Identify which cell holds the provided text, then report its (x, y) central coordinate. 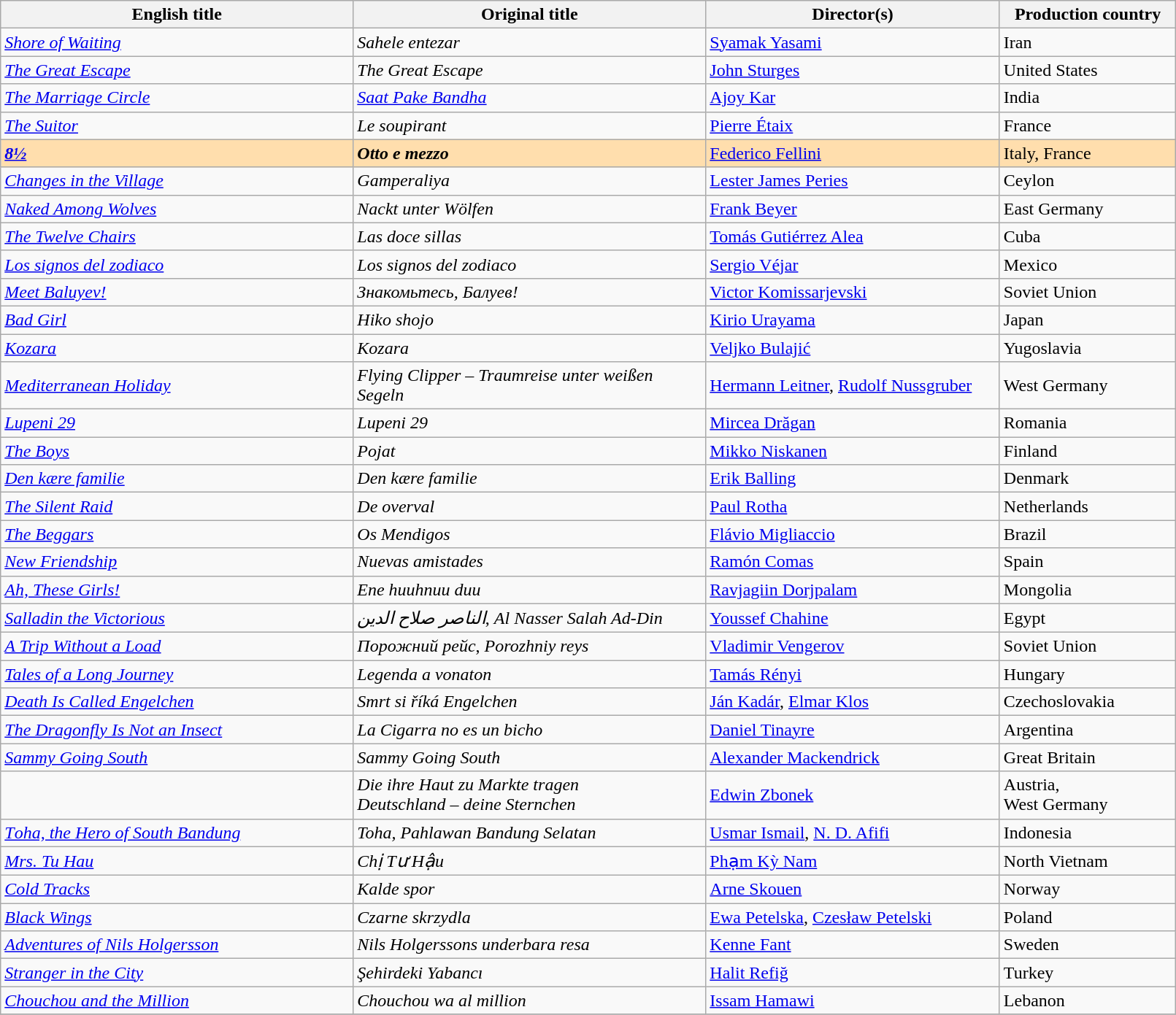
Ene huuhnuu duu (530, 590)
Ceylon (1088, 181)
Norway (1088, 889)
Cuba (1088, 236)
Usmar Ismail, N. D. Afifi (853, 833)
Edwin Zbonek (853, 795)
Ah, These Girls! (177, 590)
Chị Tư Hậu (530, 861)
Lester James Peries (853, 181)
The Suitor (177, 126)
Flying Clipper – Traumreise unter weißen Segeln (530, 385)
La Cigarra no es un bicho (530, 730)
Mexico (1088, 264)
Chouchou wa al million (530, 1000)
Tоha, the Hero of South Bandung (177, 833)
Kenne Fant (853, 945)
Cold Tracks (177, 889)
Kirio Urayama (853, 320)
Tamás Rényi (853, 674)
Şehirdeki Yabancı (530, 973)
The Dragonfly Is Not an Insect (177, 730)
Gamperaliya (530, 181)
Czechoslovakia (1088, 702)
Nackt unter Wölfen (530, 209)
Director(s) (853, 15)
Legenda a vonaton (530, 674)
Chouchou and the Million (177, 1000)
Smrt si říká Engelchen (530, 702)
Sahele entezar (530, 42)
Erik Balling (853, 479)
Iran (1088, 42)
Mikko Niskanen (853, 451)
Brazil (1088, 534)
Issam Hamawi (853, 1000)
Austria, West Germany (1088, 795)
Otto e mezzo (530, 153)
Yugoslavia (1088, 348)
Die ihre Haut zu Markte tragen Deutschland – deine Sternchen (530, 795)
Paul Rotha (853, 506)
Порожний рейс, Porozhniy reys (530, 647)
Mrs. Tu Hau (177, 861)
Japan (1088, 320)
West Germany (1088, 385)
Shore of Waiting (177, 42)
Os Mendigos (530, 534)
Mediterranean Holiday (177, 385)
Indonesia (1088, 833)
Black Wings (177, 917)
Finland (1088, 451)
Romania (1088, 423)
Ravjagiin Dorjpalam (853, 590)
Tomás Gutiérrez Alea (853, 236)
Pojat (530, 451)
The Boys (177, 451)
Saat Pake Bandha (530, 98)
Egypt (1088, 618)
Stranger in the City (177, 973)
8½ (177, 153)
Bad Girl (177, 320)
De overval (530, 506)
English title (177, 15)
Meet Baluyev! (177, 292)
Naked Among Wolves (177, 209)
Arne Skouen (853, 889)
Sergio Véjar (853, 264)
Halit Refiğ (853, 973)
The Twelve Chairs (177, 236)
Denmark (1088, 479)
Nuevas amistades (530, 562)
Argentina (1088, 730)
Знакомьтесь, Балуев! (530, 292)
Death Is Called Engelchen (177, 702)
Pierre Étaix (853, 126)
Ján Kadár, Elmar Klos (853, 702)
Kalde spor (530, 889)
Ewa Petelska, Czesław Petelski (853, 917)
Phạm Kỳ Nam (853, 861)
East Germany (1088, 209)
Alexander Mackendrick (853, 757)
Veljko Bulajić (853, 348)
Netherlands (1088, 506)
Production country (1088, 15)
Great Britain (1088, 757)
Nils Holgerssons underbara resa (530, 945)
Youssef Chahine (853, 618)
United States (1088, 70)
Ramón Comas (853, 562)
India (1088, 98)
Sweden (1088, 945)
Las doce sillas (530, 236)
Syamak Yasami (853, 42)
الناصر صلاح الدين, Al Nasser Salah Ad-Din (530, 618)
Mircea Drăgan (853, 423)
Federico Fellini (853, 153)
Poland (1088, 917)
Daniel Tinayre (853, 730)
Victor Komissarjevski (853, 292)
The Silent Raid (177, 506)
Frank Beyer (853, 209)
Mongolia (1088, 590)
Spain (1088, 562)
Hungary (1088, 674)
Lebanon (1088, 1000)
Original title (530, 15)
A Trip Without a Load (177, 647)
The Marriage Circle (177, 98)
Changes in the Village (177, 181)
Flávio Migliaccio (853, 534)
North Vietnam (1088, 861)
Czarne skrzydla (530, 917)
Italy, France (1088, 153)
France (1088, 126)
Hiko shojo (530, 320)
Tales of a Long Journey (177, 674)
Turkey (1088, 973)
Adventures of Nils Holgersson (177, 945)
Le soupirant (530, 126)
New Friendship (177, 562)
John Sturges (853, 70)
Salladin the Victorious (177, 618)
The Beggars (177, 534)
Vladimir Vengerov (853, 647)
Ajoy Kar (853, 98)
Toha, Pahlawan Bandung Selatan (530, 833)
Hermann Leitner, Rudolf Nussgruber (853, 385)
